Scan for the cell matching the given text and deliver its [X, Y] coordinate at center. 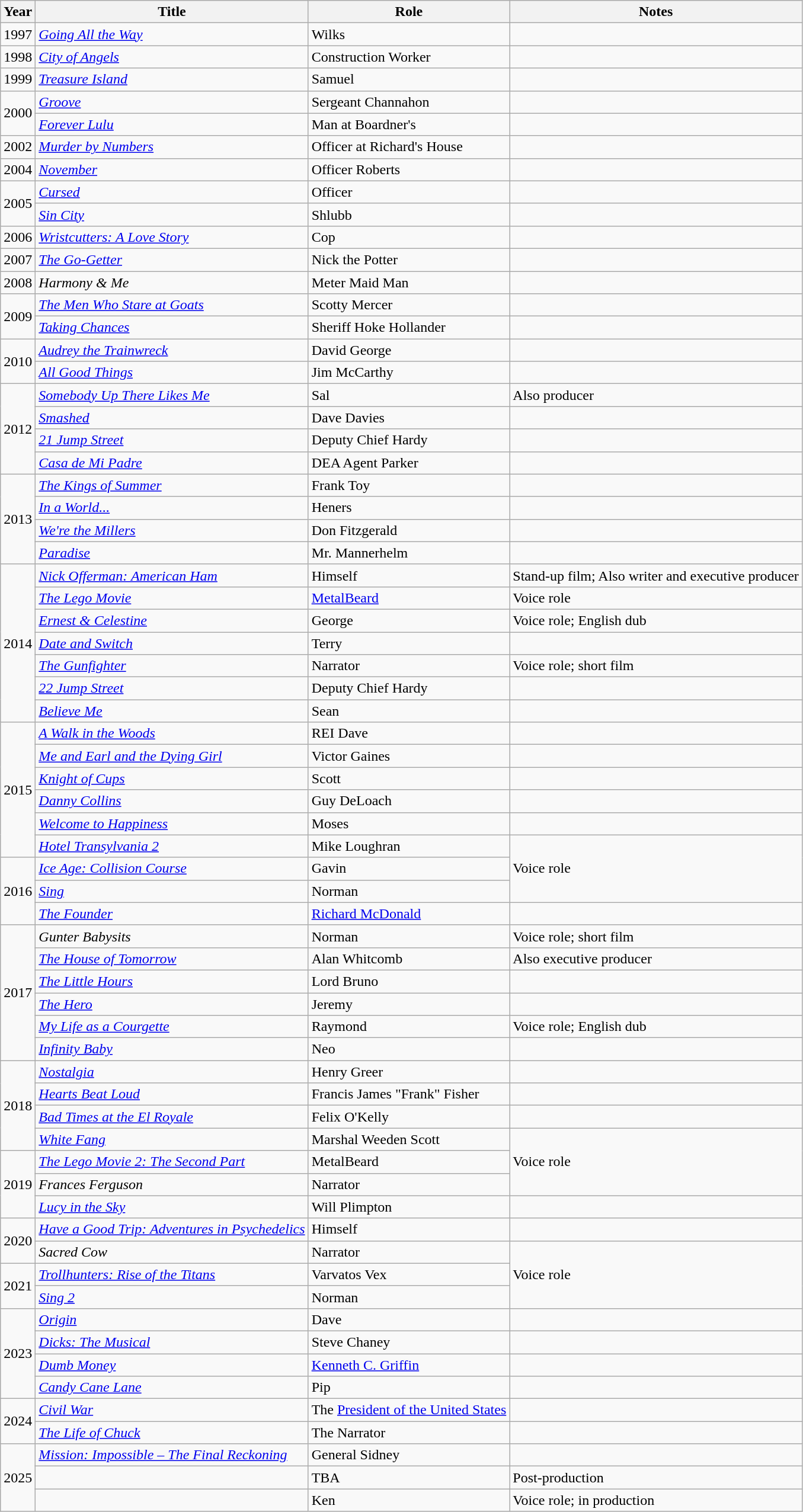
Trollhunters: Rise of the Titans [172, 1274]
2009 [18, 316]
Nick the Potter [409, 260]
Year [18, 12]
2019 [18, 1184]
Raymond [409, 1027]
My Life as a Courgette [172, 1027]
Believe Me [172, 711]
Ken [409, 1500]
Sin City [172, 214]
Smashed [172, 418]
TBA [409, 1478]
2013 [18, 519]
Infinity Baby [172, 1049]
Francis James "Frank" Fisher [409, 1094]
Felix O'Kelly [409, 1117]
Will Plimpton [409, 1207]
1998 [18, 57]
21 Jump Street [172, 440]
Jim McCarthy [409, 373]
The Little Hours [172, 981]
Role [409, 12]
Danny Collins [172, 801]
Stand-up film; Also writer and executive producer [656, 575]
Hearts Beat Loud [172, 1094]
Ernest & Celestine [172, 620]
Meter Maid Man [409, 283]
Gavin [409, 869]
Jeremy [409, 1004]
Hotel Transylvania 2 [172, 846]
Dicks: The Musical [172, 1342]
Dave [409, 1319]
2025 [18, 1478]
2008 [18, 283]
2010 [18, 361]
Forever Lulu [172, 124]
Harmony & Me [172, 283]
Wilks [409, 34]
Taking Chances [172, 328]
The Founder [172, 914]
Lucy in the Sky [172, 1207]
Marshal Weeden Scott [409, 1139]
Audrey the Trainwreck [172, 350]
Samuel [409, 79]
Murder by Numbers [172, 147]
Alan Whitcomb [409, 959]
The Gunfighter [172, 666]
Frank Toy [409, 485]
Pip [409, 1388]
2007 [18, 260]
Treasure Island [172, 79]
The Life of Chuck [172, 1433]
George [409, 620]
City of Angels [172, 57]
Officer Roberts [409, 169]
Construction Worker [409, 57]
2014 [18, 643]
2002 [18, 147]
The Narrator [409, 1433]
Don Fitzgerald [409, 530]
November [172, 169]
Victor Gaines [409, 756]
Steve Chaney [409, 1342]
Officer at Richard's House [409, 147]
Bad Times at the El Royale [172, 1117]
Candy Cane Lane [172, 1388]
Sergeant Channahon [409, 102]
Origin [172, 1319]
Lord Bruno [409, 981]
Scott [409, 779]
The President of the United States [409, 1410]
2012 [18, 429]
Sacred Cow [172, 1252]
1999 [18, 79]
Civil War [172, 1410]
Mission: Impossible – The Final Reckoning [172, 1455]
Cursed [172, 192]
2017 [18, 992]
1997 [18, 34]
2004 [18, 169]
The House of Tomorrow [172, 959]
Sing [172, 891]
Kenneth C. Griffin [409, 1364]
Gunter Babysits [172, 936]
Mike Loughran [409, 846]
The Go-Getter [172, 260]
We're the Millers [172, 530]
Post-production [656, 1478]
2006 [18, 237]
2020 [18, 1241]
Ice Age: Collision Course [172, 869]
2018 [18, 1106]
The Men Who Stare at Goats [172, 305]
2005 [18, 203]
2024 [18, 1421]
General Sidney [409, 1455]
2015 [18, 790]
In a World... [172, 508]
Title [172, 12]
Heners [409, 508]
Varvatos Vex [409, 1274]
Officer [409, 192]
White Fang [172, 1139]
Date and Switch [172, 643]
Richard McDonald [409, 914]
The Kings of Summer [172, 485]
Frances Ferguson [172, 1184]
Nostalgia [172, 1072]
Have a Good Trip: Adventures in Psychedelics [172, 1229]
Sal [409, 395]
Sing 2 [172, 1297]
Moses [409, 824]
Paradise [172, 553]
Dumb Money [172, 1364]
2000 [18, 113]
Shlubb [409, 214]
Terry [409, 643]
Me and Earl and the Dying Girl [172, 756]
Henry Greer [409, 1072]
2023 [18, 1353]
The Hero [172, 1004]
Knight of Cups [172, 779]
2021 [18, 1286]
Sheriff Hoke Hollander [409, 328]
The Lego Movie 2: The Second Part [172, 1162]
Also executive producer [656, 959]
Somebody Up There Likes Me [172, 395]
The Lego Movie [172, 598]
A Walk in the Woods [172, 733]
Nick Offerman: American Ham [172, 575]
DEA Agent Parker [409, 463]
Guy DeLoach [409, 801]
Dave Davies [409, 418]
Notes [656, 12]
REI Dave [409, 733]
Groove [172, 102]
Man at Boardner's [409, 124]
22 Jump Street [172, 688]
All Good Things [172, 373]
Going All the Way [172, 34]
Also producer [656, 395]
Sean [409, 711]
Casa de Mi Padre [172, 463]
Voice role; in production [656, 1500]
Wristcutters: A Love Story [172, 237]
Mr. Mannerhelm [409, 553]
Neo [409, 1049]
Cop [409, 237]
David George [409, 350]
Scotty Mercer [409, 305]
Welcome to Happiness [172, 824]
2016 [18, 891]
